Provide the (x, y) coordinate of the cell's center where the given text is located.  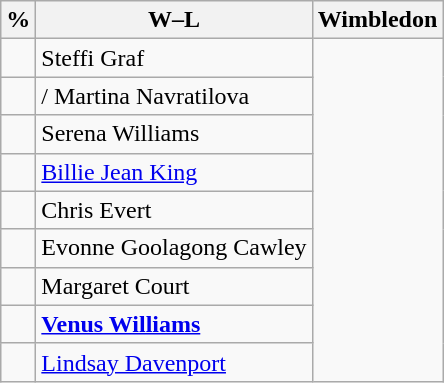
Billie Jean King (174, 172)
Evonne Goolagong Cawley (174, 248)
Serena Williams (174, 134)
W–L (174, 20)
Chris Evert (174, 210)
Venus Williams (174, 324)
/ Martina Navratilova (174, 96)
Margaret Court (174, 286)
Steffi Graf (174, 58)
% (18, 20)
Lindsay Davenport (174, 362)
Wimbledon (378, 20)
